Identify which cell holds the provided text, then report its [x, y] central coordinate. 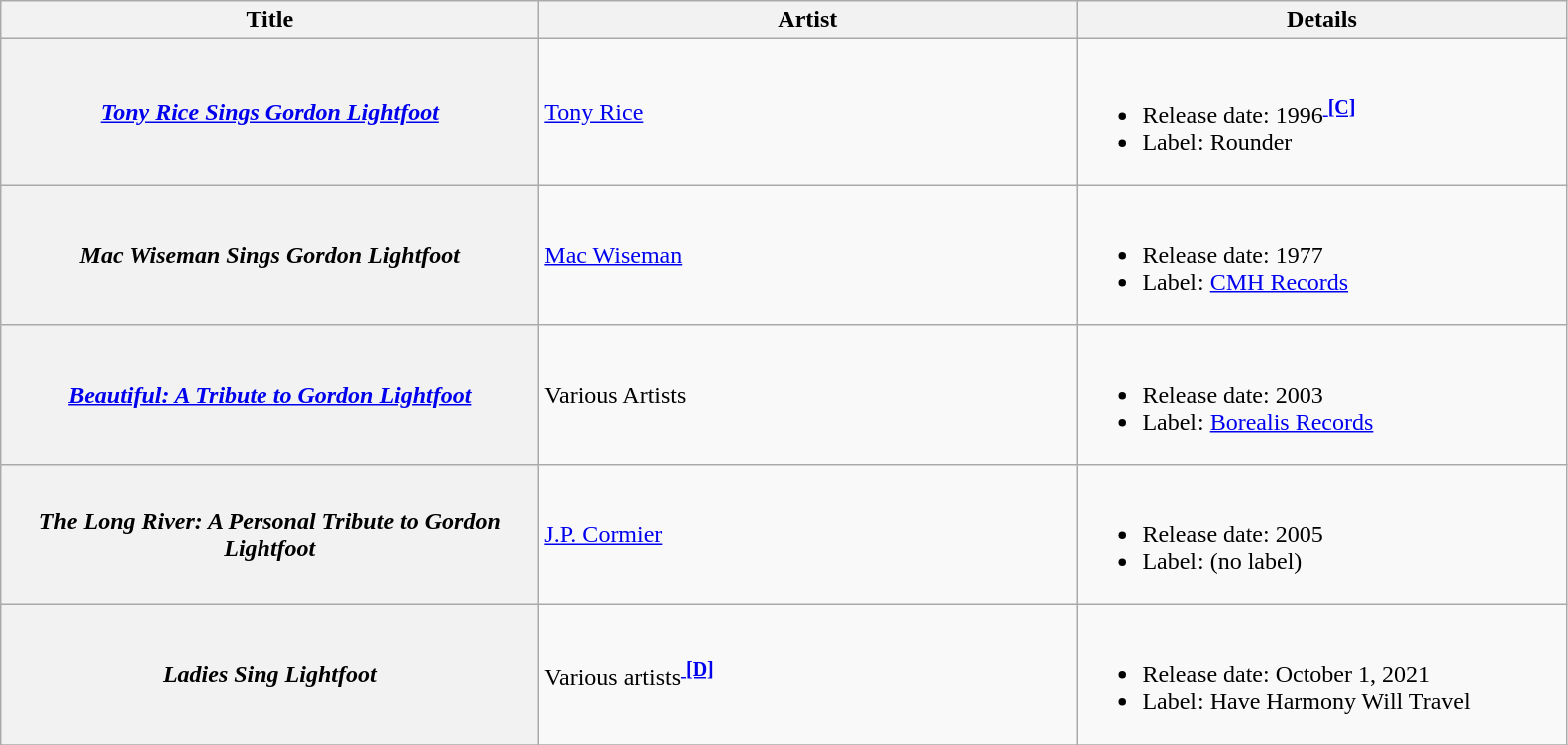
Release date: October 1, 2021Label: Have Harmony Will Travel [1321, 675]
Release date: 1996 [C]Label: Rounder [1321, 112]
Various artists [D] [808, 675]
J.P. Cormier [808, 534]
Release date: 2005Label: (no label) [1321, 534]
Artist [808, 20]
Details [1321, 20]
Release date: 2003Label: Borealis Records [1321, 394]
Mac Wiseman Sings Gordon Lightfoot [269, 255]
Mac Wiseman [808, 255]
Tony Rice Sings Gordon Lightfoot [269, 112]
Release date: 1977Label: CMH Records [1321, 255]
Ladies Sing Lightfoot [269, 675]
Various Artists [808, 394]
Title [269, 20]
Tony Rice [808, 112]
Beautiful: A Tribute to Gordon Lightfoot [269, 394]
The Long River: A Personal Tribute to Gordon Lightfoot [269, 534]
